Pinpoint the cell where the given text exists, returning its [X, Y] midpoint coordinate. 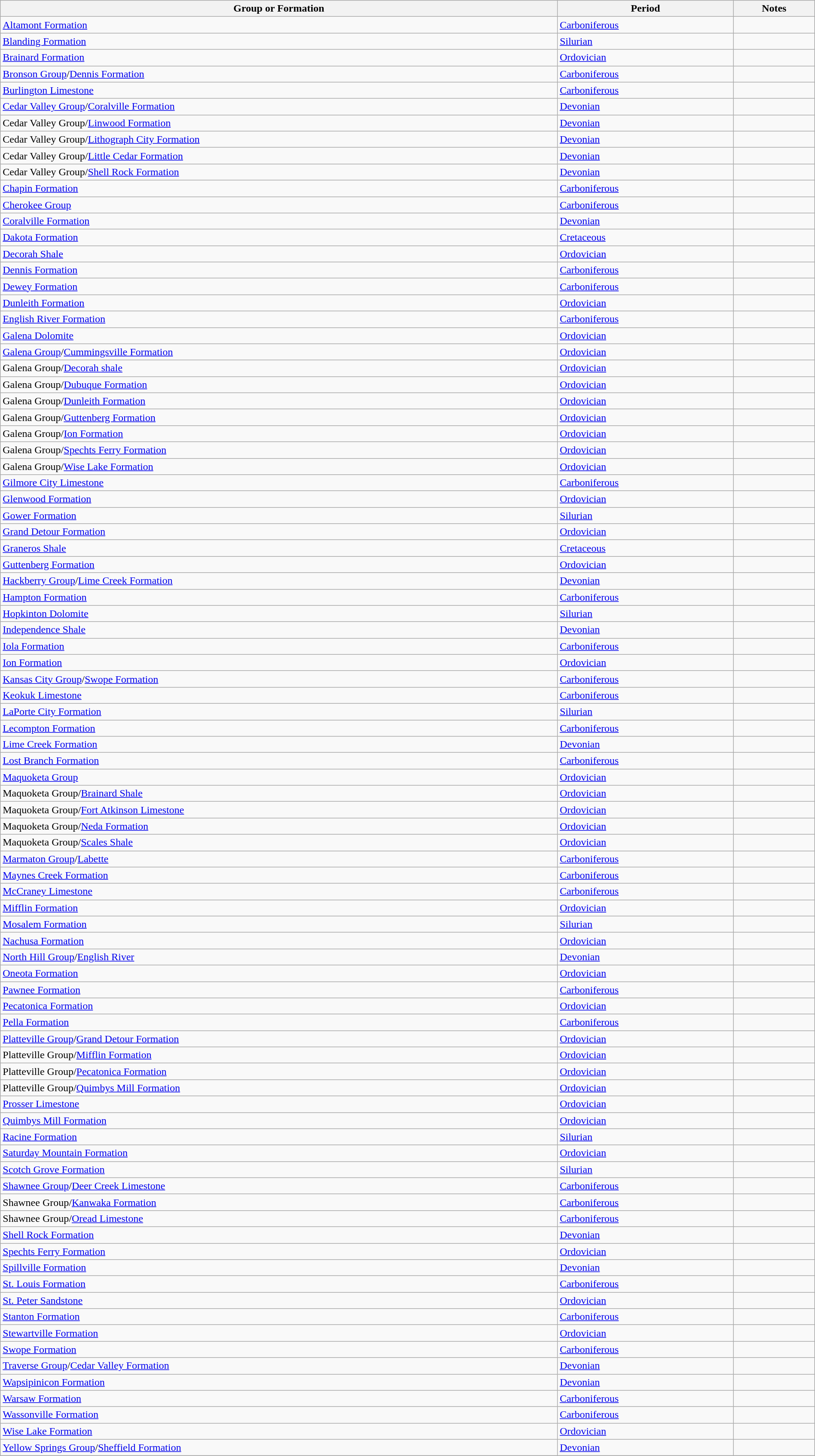
Altamont Formation [279, 25]
Wapsipinicon Formation [279, 1382]
Wise Lake Formation [279, 1431]
Hampton Formation [279, 597]
Yellow Springs Group/Sheffield Formation [279, 1447]
Oneota Formation [279, 973]
Maquoketa Group/Brainard Shale [279, 794]
Cedar Valley Group/Coralville Formation [279, 107]
Swope Formation [279, 1349]
Dewey Formation [279, 287]
Spechts Ferry Formation [279, 1251]
Brainard Formation [279, 58]
Galena Group/Ion Formation [279, 433]
Cedar Valley Group/Lithograph City Formation [279, 139]
Marmaton Group/Labette [279, 859]
Cedar Valley Group/Linwood Formation [279, 123]
Dennis Formation [279, 270]
Bronson Group/Dennis Formation [279, 74]
Galena Group/Dunleith Formation [279, 401]
Saturday Mountain Formation [279, 1153]
Lost Branch Formation [279, 761]
Mosalem Formation [279, 924]
McCraney Limestone [279, 891]
Spillville Formation [279, 1268]
Platteville Group/Quimbys Mill Formation [279, 1088]
Traverse Group/Cedar Valley Formation [279, 1366]
Galena Group/Wise Lake Formation [279, 466]
Gower Formation [279, 516]
Maquoketa Group/Scales Shale [279, 842]
Shawnee Group/Deer Creek Limestone [279, 1186]
Blanding Formation [279, 41]
Galena Group/Spechts Ferry Formation [279, 450]
Hackberry Group/Lime Creek Formation [279, 581]
St. Louis Formation [279, 1284]
Kansas City Group/Swope Formation [279, 679]
Dunleith Formation [279, 303]
North Hill Group/English River [279, 957]
Maquoketa Group/Fort Atkinson Limestone [279, 810]
Independence Shale [279, 630]
Cedar Valley Group/Little Cedar Formation [279, 156]
Ion Formation [279, 662]
Iola Formation [279, 646]
Cedar Valley Group/Shell Rock Formation [279, 172]
Stanton Formation [279, 1317]
Group or Formation [279, 9]
Galena Group/Cummingsville Formation [279, 352]
Maynes Creek Formation [279, 875]
Maquoketa Group [279, 777]
Prosser Limestone [279, 1104]
Lecompton Formation [279, 728]
Period [646, 9]
Platteville Group/Mifflin Formation [279, 1055]
Mifflin Formation [279, 908]
Pawnee Formation [279, 989]
Galena Group/Decorah shale [279, 368]
Glenwood Formation [279, 499]
Maquoketa Group/Neda Formation [279, 826]
English River Formation [279, 319]
Warsaw Formation [279, 1398]
Galena Dolomite [279, 336]
Quimbys Mill Formation [279, 1120]
LaPorte City Formation [279, 711]
Galena Group/Guttenberg Formation [279, 417]
Keokuk Limestone [279, 695]
Cherokee Group [279, 205]
Chapin Formation [279, 188]
Lime Creek Formation [279, 745]
Nachusa Formation [279, 940]
Shell Rock Formation [279, 1235]
Grand Detour Formation [279, 532]
St. Peter Sandstone [279, 1300]
Hopkinton Dolomite [279, 614]
Decorah Shale [279, 254]
Racine Formation [279, 1137]
Gilmore City Limestone [279, 483]
Stewartville Formation [279, 1333]
Wassonville Formation [279, 1415]
Pella Formation [279, 1023]
Pecatonica Formation [279, 1006]
Shawnee Group/Oread Limestone [279, 1218]
Dakota Formation [279, 238]
Platteville Group/Pecatonica Formation [279, 1071]
Burlington Limestone [279, 90]
Guttenberg Formation [279, 565]
Platteville Group/Grand Detour Formation [279, 1039]
Coralville Formation [279, 221]
Shawnee Group/Kanwaka Formation [279, 1202]
Notes [774, 9]
Scotch Grove Formation [279, 1169]
Graneros Shale [279, 548]
Galena Group/Dubuque Formation [279, 385]
